Provide the (X, Y) coordinate of the cell's center where the given text is located.  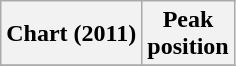
Peakposition (188, 34)
Chart (2011) (72, 34)
